For the text-containing cell, return its midpoint in (X, Y) coordinate format. 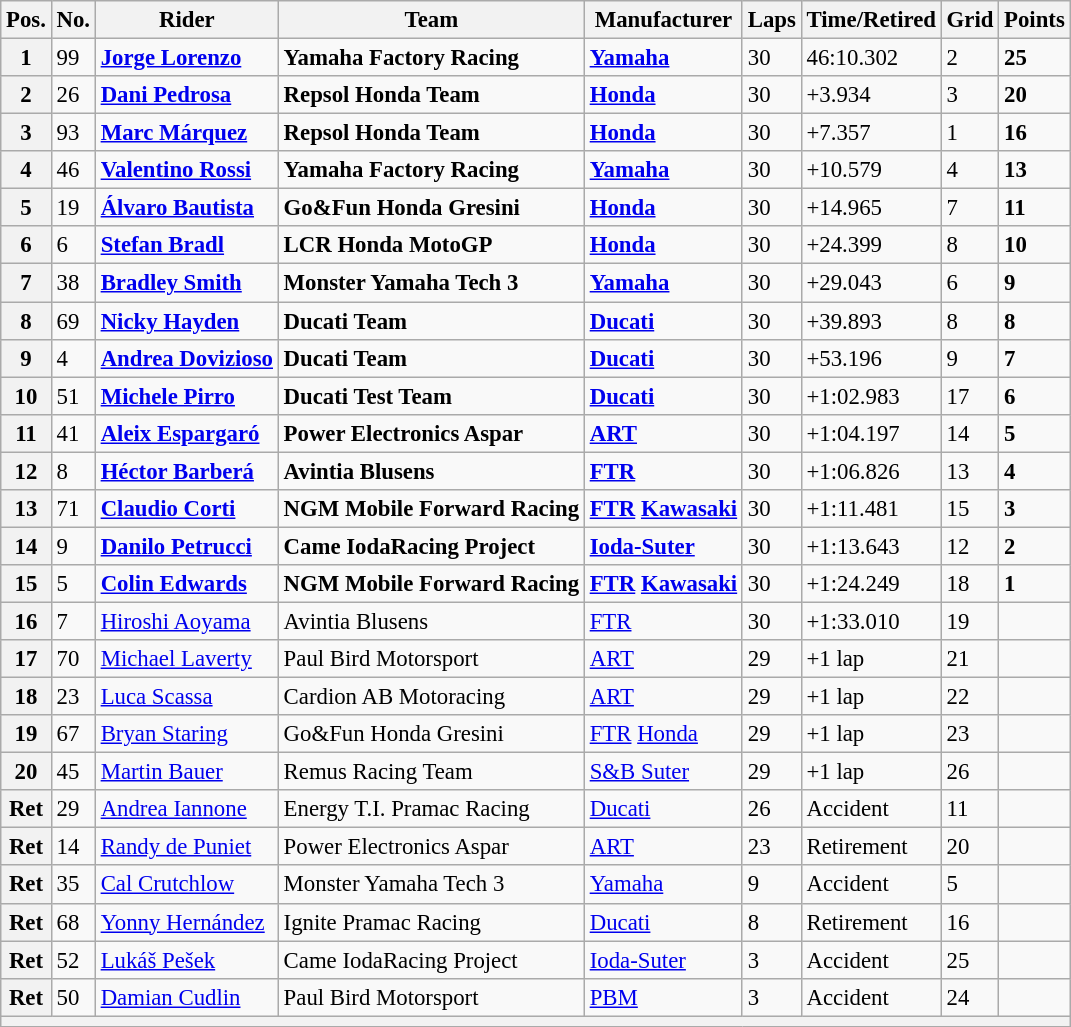
69 (73, 321)
Luca Scassa (186, 697)
Lukáš Pešek (186, 960)
+7.357 (871, 133)
PBM (663, 997)
Valentino Rossi (186, 170)
21 (970, 659)
Jorge Lorenzo (186, 58)
Damian Cudlin (186, 997)
67 (73, 734)
Team (431, 20)
Ducati Test Team (431, 396)
+1:24.249 (871, 584)
+3.934 (871, 95)
52 (73, 960)
Energy T.I. Pramac Racing (431, 809)
+1:11.481 (871, 509)
46 (73, 170)
Time/Retired (871, 20)
+14.965 (871, 208)
Laps (772, 20)
Grid (970, 20)
S&B Suter (663, 772)
Martin Bauer (186, 772)
+1:06.826 (871, 471)
Dani Pedrosa (186, 95)
+1:04.197 (871, 433)
FTR Honda (663, 734)
+29.043 (871, 283)
46:10.302 (871, 58)
Aleix Espargaró (186, 433)
No. (73, 20)
Yonny Hernández (186, 922)
35 (73, 885)
68 (73, 922)
Bradley Smith (186, 283)
Danilo Petrucci (186, 546)
+39.893 (871, 321)
Álvaro Bautista (186, 208)
41 (73, 433)
Claudio Corti (186, 509)
Points (1034, 20)
Manufacturer (663, 20)
99 (73, 58)
51 (73, 396)
+1:33.010 (871, 621)
22 (970, 697)
Marc Márquez (186, 133)
Remus Racing Team (431, 772)
45 (73, 772)
+53.196 (871, 358)
71 (73, 509)
Michael Laverty (186, 659)
+1:13.643 (871, 546)
Bryan Staring (186, 734)
Colin Edwards (186, 584)
+1:02.983 (871, 396)
50 (73, 997)
Andrea Dovizioso (186, 358)
+10.579 (871, 170)
24 (970, 997)
Héctor Barberá (186, 471)
LCR Honda MotoGP (431, 245)
Randy de Puniet (186, 847)
70 (73, 659)
Rider (186, 20)
Hiroshi Aoyama (186, 621)
+24.399 (871, 245)
Andrea Iannone (186, 809)
Cardion AB Motoracing (431, 697)
Ignite Pramac Racing (431, 922)
Nicky Hayden (186, 321)
93 (73, 133)
Michele Pirro (186, 396)
Stefan Bradl (186, 245)
38 (73, 283)
Pos. (26, 20)
Cal Crutchlow (186, 885)
